Search for the cell housing the specified text and yield its [x, y] center coordinate. 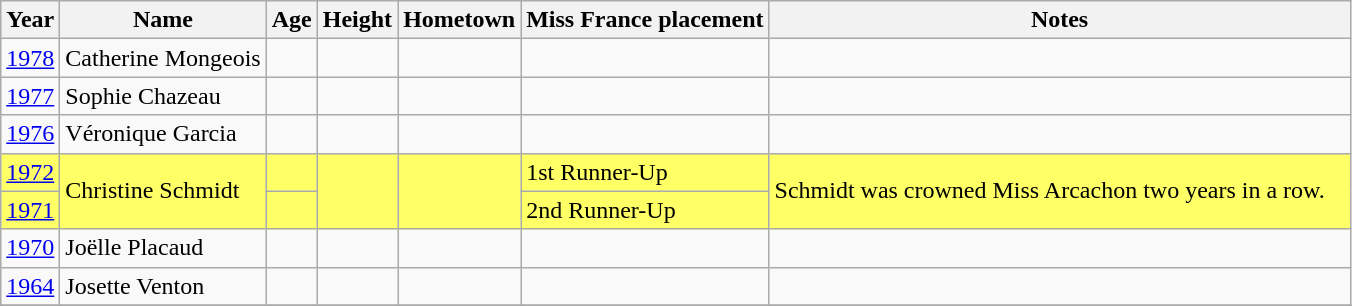
Miss France placement [645, 20]
Catherine Mongeois [163, 58]
Year [30, 20]
1972 [30, 172]
Sophie Chazeau [163, 96]
Christine Schmidt [163, 191]
Name [163, 20]
Joëlle Placaud [163, 248]
Hometown [460, 20]
2nd Runner-Up [645, 210]
Véronique Garcia [163, 134]
1964 [30, 286]
Age [292, 20]
1970 [30, 248]
Height [357, 20]
1978 [30, 58]
1977 [30, 96]
1971 [30, 210]
Josette Venton [163, 286]
Notes [1060, 20]
1976 [30, 134]
1st Runner-Up [645, 172]
Schmidt was crowned Miss Arcachon two years in a row. [1060, 191]
